Scan for the cell matching the given text and deliver its [x, y] coordinate at center. 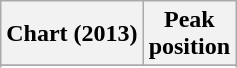
Peakposition [189, 34]
Chart (2013) [72, 34]
